Identify which cell holds the provided text, then report its (X, Y) central coordinate. 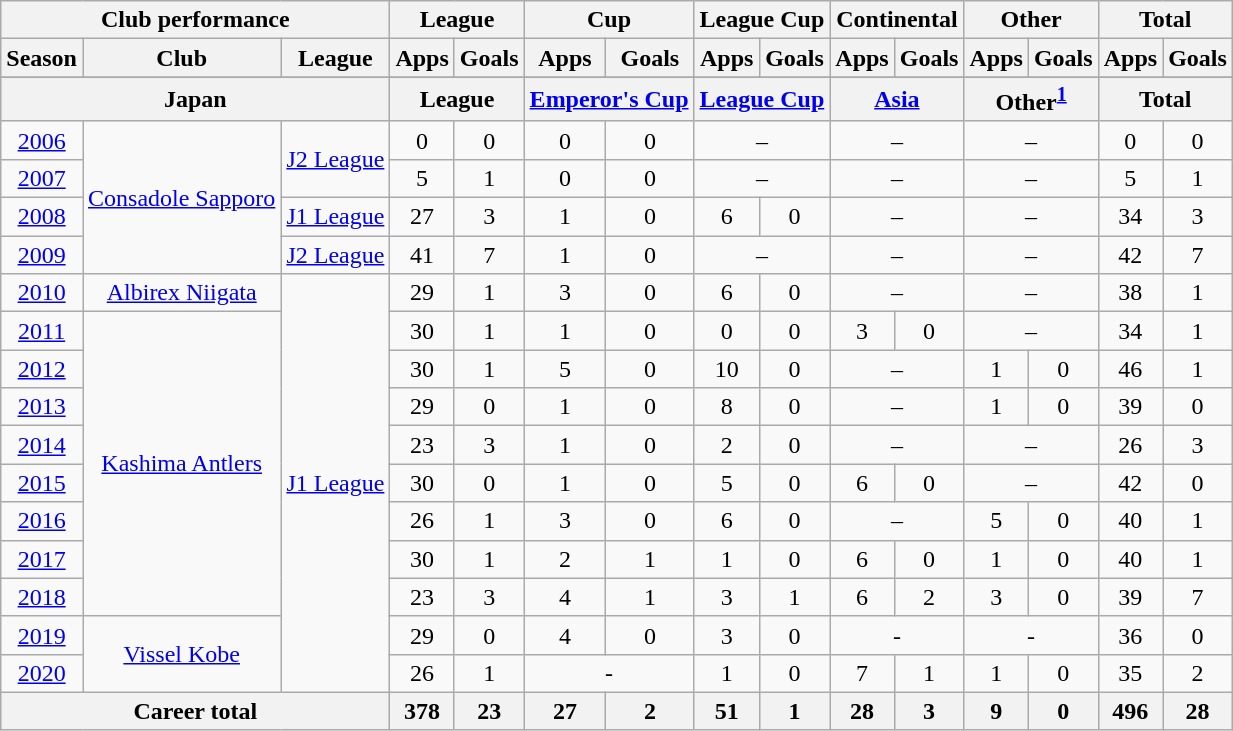
2014 (42, 445)
2020 (42, 673)
36 (1130, 635)
10 (726, 369)
496 (1130, 711)
Season (42, 58)
35 (1130, 673)
Albirex Niigata (181, 293)
Vissel Kobe (181, 654)
Other (1031, 20)
Kashima Antlers (181, 464)
51 (726, 711)
2016 (42, 521)
9 (996, 711)
2013 (42, 407)
Other1 (1031, 100)
Continental (897, 20)
Career total (196, 711)
Club (181, 58)
Cup (609, 20)
2011 (42, 331)
2012 (42, 369)
378 (422, 711)
Asia (897, 100)
Emperor's Cup (609, 100)
Consadole Sapporo (181, 197)
8 (726, 407)
Japan (196, 100)
2009 (42, 255)
2017 (42, 559)
38 (1130, 293)
41 (422, 255)
2007 (42, 178)
2019 (42, 635)
2018 (42, 597)
2010 (42, 293)
46 (1130, 369)
2006 (42, 140)
2015 (42, 483)
2008 (42, 217)
Club performance (196, 20)
